Determine the [X, Y] coordinate at the center of the cell enclosing the given text.  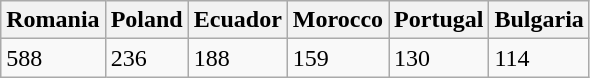
Bulgaria [539, 20]
588 [53, 58]
130 [439, 58]
188 [238, 58]
159 [338, 58]
Portugal [439, 20]
Romania [53, 20]
236 [146, 58]
Morocco [338, 20]
Ecuador [238, 20]
Poland [146, 20]
114 [539, 58]
